Identify which cell holds the provided text, then report its (x, y) central coordinate. 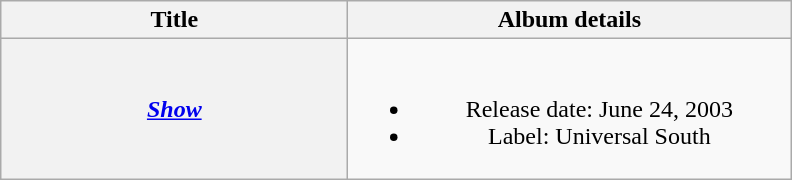
Title (174, 20)
Album details (570, 20)
Release date: June 24, 2003Label: Universal South (570, 109)
Show (174, 109)
